Extract the (x, y) coordinate from the center of the cell holding the provided text.  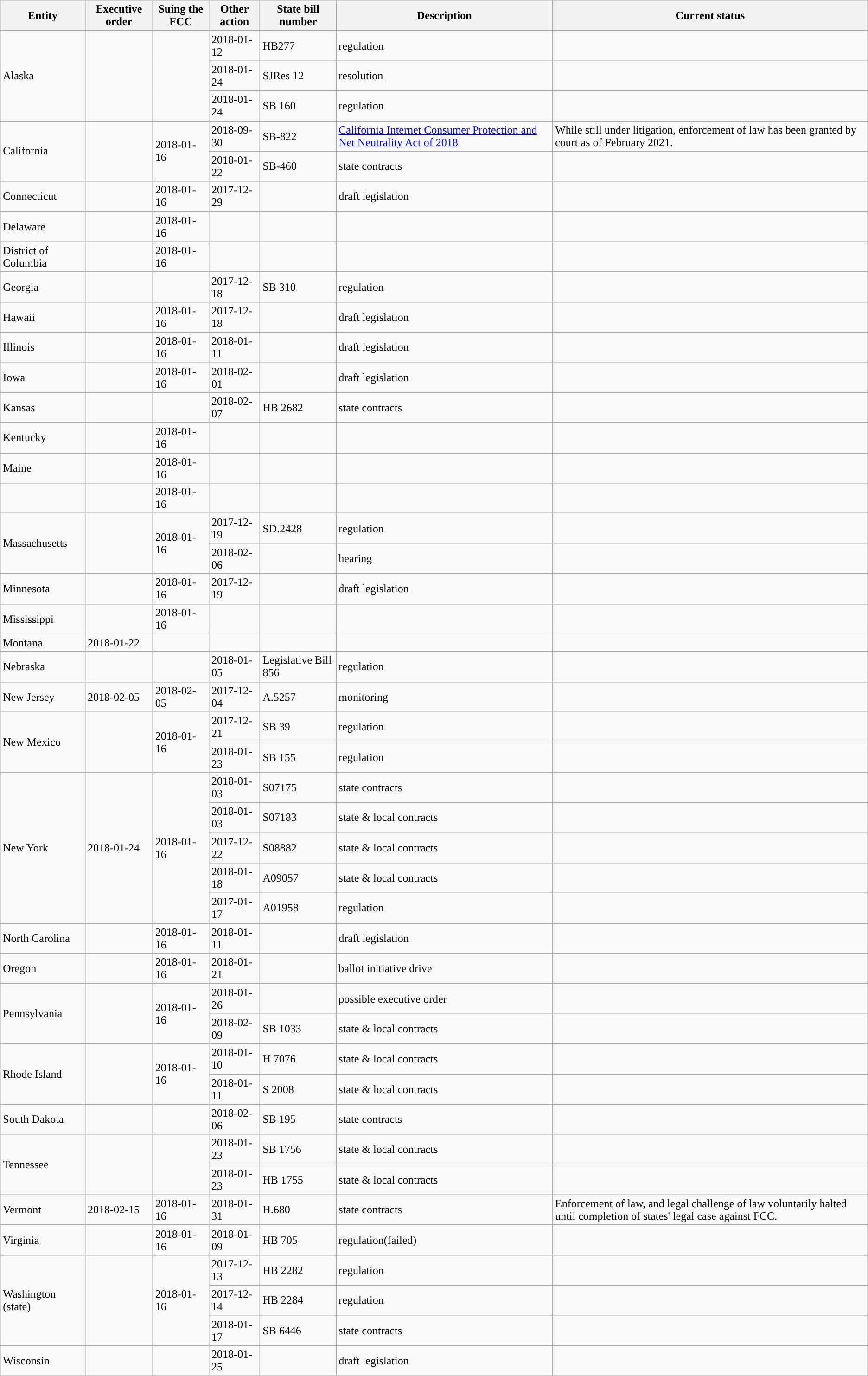
2017-12-13 (235, 1270)
SB 310 (298, 287)
HB 1755 (298, 1180)
Delaware (43, 226)
2018-01-18 (235, 878)
SB 1756 (298, 1149)
Enforcement of law, and legal challenge of law voluntarily halted until completion of states' legal case against FCC. (710, 1210)
South Dakota (43, 1120)
2017-12-22 (235, 848)
2018-09-30 (235, 136)
Oregon (43, 968)
2018-02-07 (235, 408)
Maine (43, 468)
Entity (43, 16)
SB 160 (298, 106)
Vermont (43, 1210)
Virginia (43, 1240)
S08882 (298, 848)
2018-01-10 (235, 1059)
Georgia (43, 287)
2018-01-17 (235, 1330)
HB277 (298, 45)
2018-01-12 (235, 45)
North Carolina (43, 939)
Kentucky (43, 438)
H 7076 (298, 1059)
S07175 (298, 787)
Tennessee (43, 1165)
2018-02-01 (235, 378)
2018-01-09 (235, 1240)
2017-12-29 (235, 197)
Kansas (43, 408)
District of Columbia (43, 257)
HB 2284 (298, 1300)
Other action (235, 16)
SB 6446 (298, 1330)
2017-12-14 (235, 1300)
A01958 (298, 908)
2017-01-17 (235, 908)
Mississippi (43, 619)
A09057 (298, 878)
Washington (state) (43, 1300)
HB 705 (298, 1240)
2018-01-21 (235, 968)
New Jersey (43, 697)
SB 195 (298, 1120)
Iowa (43, 378)
2018-01-05 (235, 667)
2018-01-26 (235, 999)
2017-12-04 (235, 697)
SB-460 (298, 166)
Minnesota (43, 589)
SB 1033 (298, 1029)
2018-02-15 (119, 1210)
hearing (444, 558)
HB 2282 (298, 1270)
ballot initiative drive (444, 968)
Suing the FCC (181, 16)
2018-01-25 (235, 1361)
SJRes 12 (298, 76)
SB 155 (298, 757)
2018-02-09 (235, 1029)
SB 39 (298, 727)
Alaska (43, 76)
Connecticut (43, 197)
SD.2428 (298, 529)
Rhode Island (43, 1074)
Massachusetts (43, 544)
2017-12-21 (235, 727)
Nebraska (43, 667)
S07183 (298, 817)
Legislative Bill 856 (298, 667)
regulation(failed) (444, 1240)
Pennsylvania (43, 1014)
HB 2682 (298, 408)
California (43, 151)
A.5257 (298, 697)
resolution (444, 76)
H.680 (298, 1210)
Montana (43, 643)
Wisconsin (43, 1361)
State bill number (298, 16)
California Internet Consumer Protection and Net Neutrality Act of 2018 (444, 136)
New Mexico (43, 742)
While still under litigation, enforcement of law has been granted by court as of February 2021. (710, 136)
S 2008 (298, 1089)
New York (43, 848)
Description (444, 16)
Executive order (119, 16)
Hawaii (43, 317)
SB-822 (298, 136)
Current status (710, 16)
monitoring (444, 697)
Illinois (43, 347)
2018-01-31 (235, 1210)
possible executive order (444, 999)
